Provide the (X, Y) coordinate of the cell's center where the given text is located.  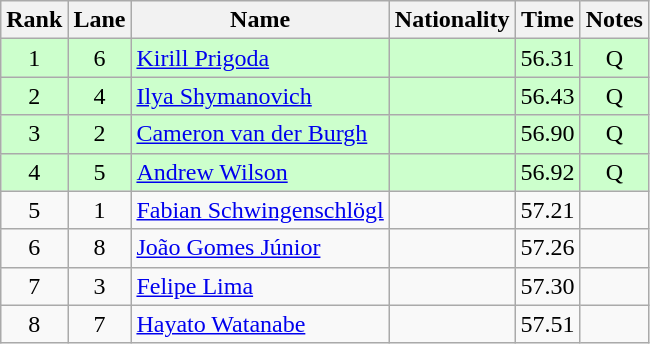
56.92 (548, 172)
56.31 (548, 58)
Nationality (452, 20)
57.51 (548, 324)
56.43 (548, 96)
Felipe Lima (260, 286)
Lane (100, 20)
Time (548, 20)
57.30 (548, 286)
Rank (34, 20)
Hayato Watanabe (260, 324)
João Gomes Júnior (260, 248)
57.26 (548, 248)
Fabian Schwingenschlögl (260, 210)
Notes (614, 20)
Ilya Shymanovich (260, 96)
Name (260, 20)
56.90 (548, 134)
Cameron van der Burgh (260, 134)
Kirill Prigoda (260, 58)
Andrew Wilson (260, 172)
57.21 (548, 210)
